Find where the given text appears and provide that cell's center as [x, y] coordinate. 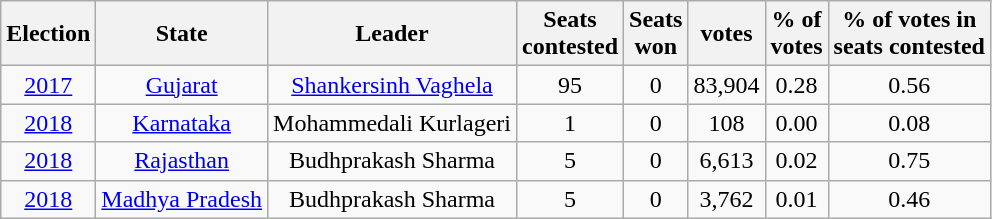
Gujarat [182, 85]
Karnataka [182, 123]
Mohammedali Kurlageri [392, 123]
83,904 [726, 85]
Shankersinh Vaghela [392, 85]
6,613 [726, 161]
108 [726, 123]
95 [570, 85]
votes [726, 34]
2017 [48, 85]
0.46 [909, 199]
0.28 [796, 85]
Leader [392, 34]
1 [570, 123]
0.56 [909, 85]
3,762 [726, 199]
State [182, 34]
0.00 [796, 123]
Rajasthan [182, 161]
Seatscontested [570, 34]
Madhya Pradesh [182, 199]
% of votes inseats contested [909, 34]
% of votes [796, 34]
Election [48, 34]
0.01 [796, 199]
0.02 [796, 161]
Seatswon [656, 34]
0.08 [909, 123]
0.75 [909, 161]
